Return (x, y) of the center of cell containing provided text 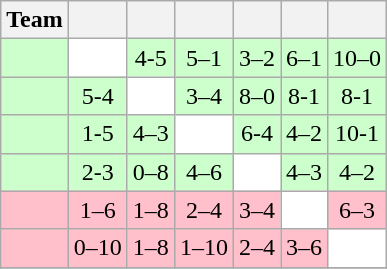
10-1 (358, 134)
6-4 (256, 134)
Team (35, 20)
0–8 (150, 172)
5-4 (98, 96)
3–6 (304, 248)
4–6 (204, 172)
1–10 (204, 248)
1–6 (98, 210)
1-5 (98, 134)
2-3 (98, 172)
10–0 (358, 58)
4-5 (150, 58)
0–10 (98, 248)
6–1 (304, 58)
6–3 (358, 210)
8–0 (256, 96)
3–2 (256, 58)
5–1 (204, 58)
